Extract the [X, Y] coordinate from the center of the cell holding the provided text.  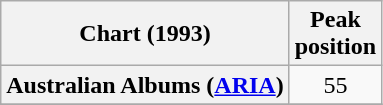
Chart (1993) [145, 34]
55 [335, 85]
Peakposition [335, 34]
Australian Albums (ARIA) [145, 85]
